Output the [X, Y] coordinate of the center of the cell containing the given text.  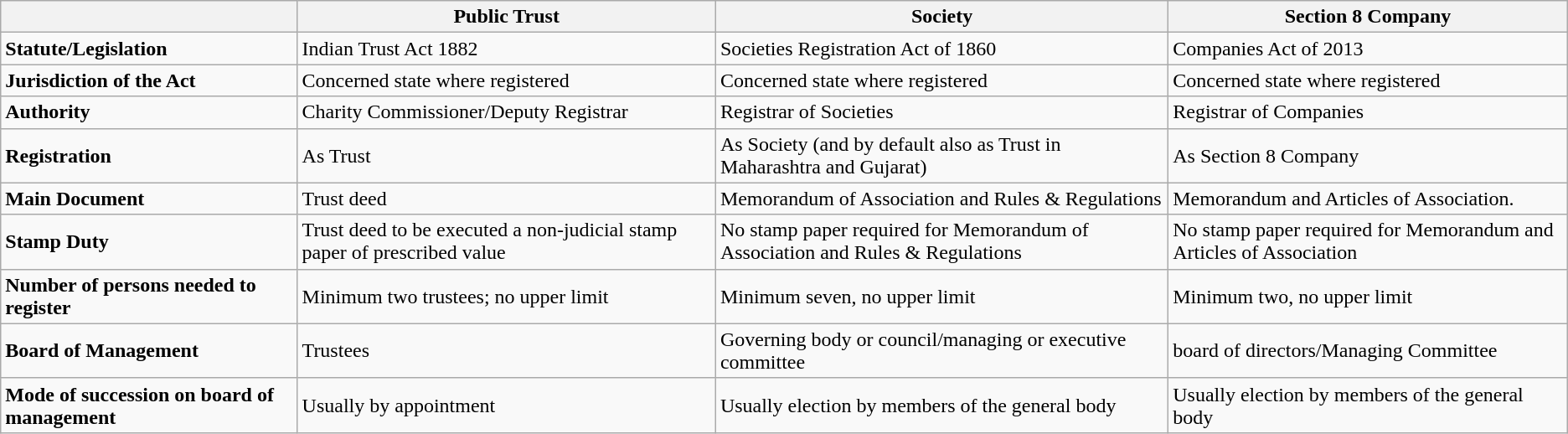
Trust deed [506, 199]
Jurisdiction of the Act [149, 80]
No stamp paper required for Memorandum of Association and Rules & Regulations [941, 241]
Public Trust [506, 17]
Trustees [506, 350]
Governing body or council/managing or executive committee [941, 350]
Companies Act of 2013 [1369, 49]
Registrar of Societies [941, 112]
As Section 8 Company [1369, 156]
Mode of succession on board of management [149, 406]
Stamp Duty [149, 241]
Statute/Legislation [149, 49]
Indian Trust Act 1882 [506, 49]
Societies Registration Act of 1860 [941, 49]
Main Document [149, 199]
No stamp paper required for Memorandum and Articles of Association [1369, 241]
Society [941, 17]
Memorandum of Association and Rules & Regulations [941, 199]
Minimum two, no upper limit [1369, 297]
As Trust [506, 156]
Minimum two trustees; no upper limit [506, 297]
Memorandum and Articles of Association. [1369, 199]
board of directors/Managing Committee [1369, 350]
Minimum seven, no upper limit [941, 297]
Number of persons needed to register [149, 297]
Authority [149, 112]
Registrar of Companies [1369, 112]
Usually by appointment [506, 406]
As Society (and by default also as Trust in Maharashtra and Gujarat) [941, 156]
Section 8 Company [1369, 17]
Trust deed to be executed a non-judicial stamp paper of prescribed value [506, 241]
Registration [149, 156]
Board of Management [149, 350]
Charity Commissioner/Deputy Registrar [506, 112]
